Return [X, Y] of the center of cell containing provided text 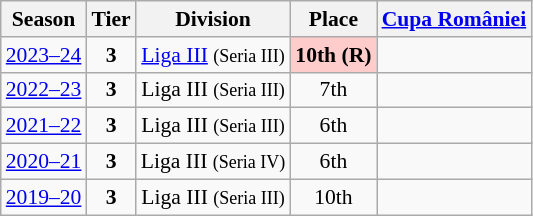
Liga III (Seria IV) [214, 162]
2021–22 [44, 126]
10th (R) [333, 55]
2020–21 [44, 162]
Place [333, 19]
2019–20 [44, 197]
Division [214, 19]
7th [333, 90]
2022–23 [44, 90]
10th [333, 197]
Season [44, 19]
Tier [110, 19]
Cupa României [454, 19]
2023–24 [44, 55]
